Return [X, Y] of the center of cell containing provided text 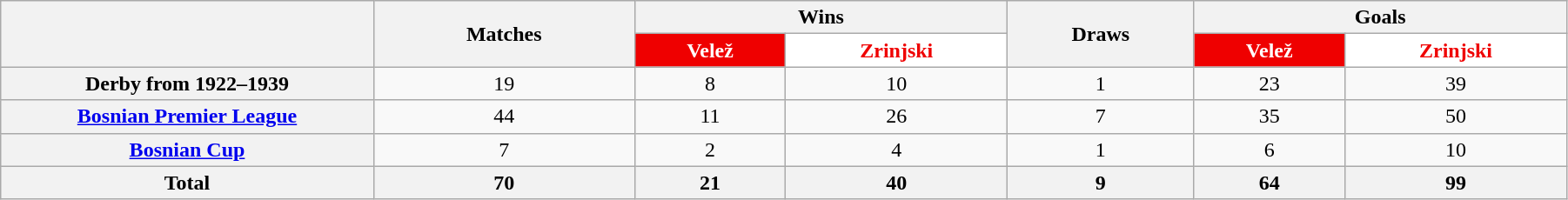
40 [896, 183]
Matches [504, 34]
64 [1270, 183]
8 [710, 83]
39 [1457, 83]
Total [188, 183]
Goals [1380, 17]
50 [1457, 117]
Bosnian Premier League [188, 117]
Draws [1101, 34]
26 [896, 117]
6 [1270, 150]
99 [1457, 183]
Wins [821, 17]
4 [896, 150]
35 [1270, 117]
44 [504, 117]
23 [1270, 83]
70 [504, 183]
9 [1101, 183]
21 [710, 183]
Derby from 1922–1939 [188, 83]
19 [504, 83]
2 [710, 150]
Bosnian Cup [188, 150]
11 [710, 117]
